Search for the cell housing the specified text and yield its [X, Y] center coordinate. 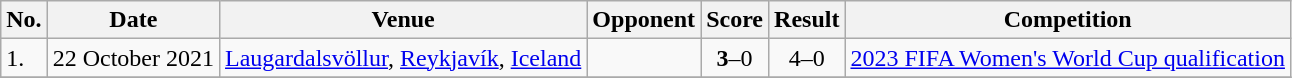
No. [24, 20]
2023 FIFA Women's World Cup qualification [1068, 58]
Score [735, 20]
Result [807, 20]
Competition [1068, 20]
Laugardalsvöllur, Reykjavík, Iceland [404, 58]
3–0 [735, 58]
22 October 2021 [133, 58]
Opponent [644, 20]
Venue [404, 20]
1. [24, 58]
4–0 [807, 58]
Date [133, 20]
